Capture the cell that displays the provided text and extract its [X, Y] central coordinate. 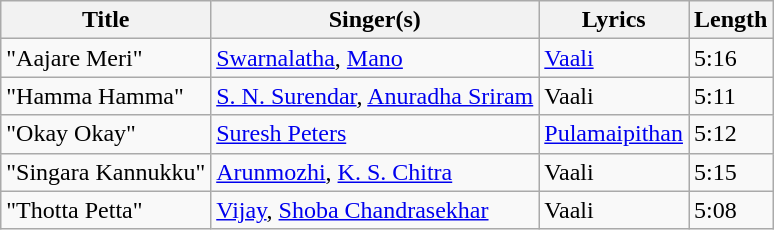
"Singara Kannukku" [106, 172]
5:08 [730, 210]
5:11 [730, 96]
Length [730, 20]
"Aajare Meri" [106, 58]
5:15 [730, 172]
Pulamaipithan [614, 134]
5:12 [730, 134]
"Hamma Hamma" [106, 96]
Lyrics [614, 20]
Swarnalatha, Mano [375, 58]
Title [106, 20]
Singer(s) [375, 20]
S. N. Surendar, Anuradha Sriram [375, 96]
"Thotta Petta" [106, 210]
5:16 [730, 58]
Arunmozhi, K. S. Chitra [375, 172]
"Okay Okay" [106, 134]
Suresh Peters [375, 134]
Vijay, Shoba Chandrasekhar [375, 210]
